Return the (X, Y) coordinate for the center point of the cell that contains the specified text.  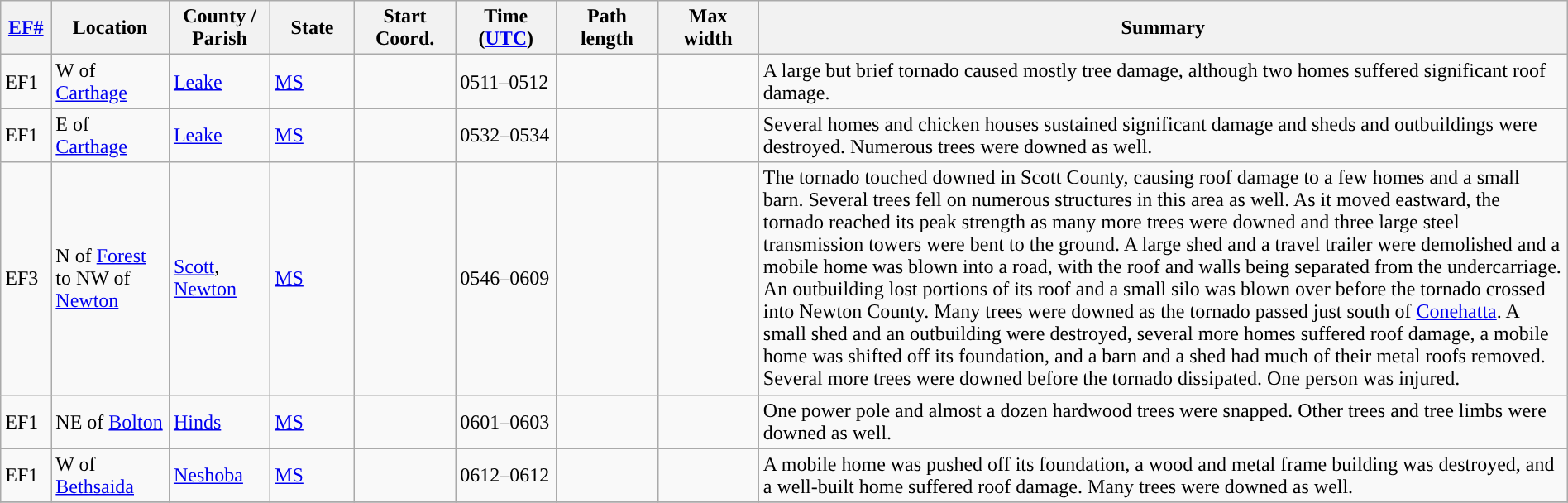
E of Carthage (111, 136)
W of Carthage (111, 81)
Hinds (219, 422)
One power pole and almost a dozen hardwood trees were snapped. Other trees and tree limbs were downed as well. (1163, 422)
0601–0603 (506, 422)
W of Bethsaida (111, 475)
Start Coord. (404, 28)
EF# (26, 28)
N of Forest to NW of Newton (111, 278)
EF3 (26, 278)
NE of Bolton (111, 422)
Summary (1163, 28)
Max width (708, 28)
Time (UTC) (506, 28)
0546–0609 (506, 278)
Location (111, 28)
0511–0512 (506, 81)
Several homes and chicken houses sustained significant damage and sheds and outbuildings were destroyed. Numerous trees were downed as well. (1163, 136)
Path length (607, 28)
0612–0612 (506, 475)
A large but brief tornado caused mostly tree damage, although two homes suffered significant roof damage. (1163, 81)
County / Parish (219, 28)
0532–0534 (506, 136)
Scott, Newton (219, 278)
State (313, 28)
Neshoba (219, 475)
